Detect which cell encompasses the target text, then output its [x, y] center coordinate. 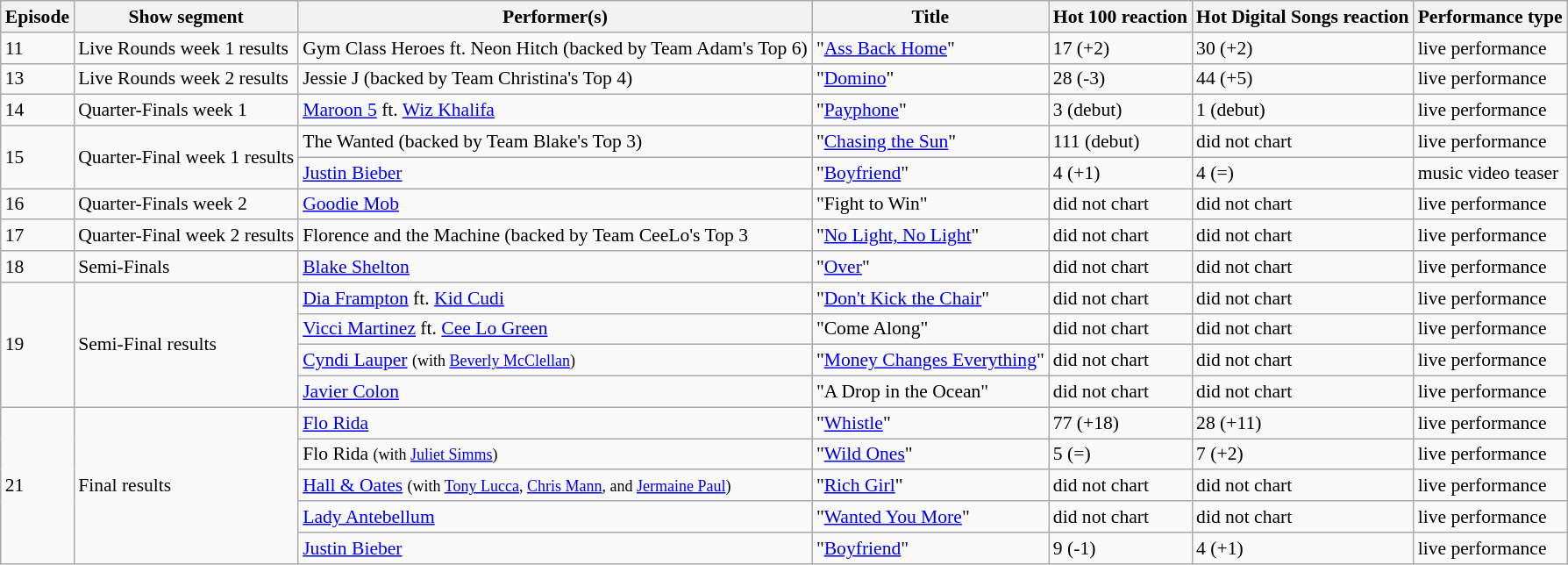
13 [37, 79]
1 (debut) [1303, 111]
The Wanted (backed by Team Blake's Top 3) [555, 142]
Title [930, 17]
9 (-1) [1121, 548]
7 (+2) [1303, 454]
Show segment [186, 17]
"Wild Ones" [930, 454]
"Rich Girl" [930, 486]
Flo Rida (with Juliet Simms) [555, 454]
Goodie Mob [555, 204]
Live Rounds week 1 results [186, 48]
Vicci Martinez ft. Cee Lo Green [555, 329]
Javier Colon [555, 392]
Hall & Oates (with Tony Lucca, Chris Mann, and Jermaine Paul) [555, 486]
"Wanted You More" [930, 517]
30 (+2) [1303, 48]
"Don't Kick the Chair" [930, 298]
"Money Changes Everything" [930, 361]
Gym Class Heroes ft. Neon Hitch (backed by Team Adam's Top 6) [555, 48]
111 (debut) [1121, 142]
"Come Along" [930, 329]
11 [37, 48]
3 (debut) [1121, 111]
21 [37, 485]
Florence and the Machine (backed by Team CeeLo's Top 3 [555, 236]
"Whistle" [930, 423]
Flo Rida [555, 423]
Hot Digital Songs reaction [1303, 17]
Blake Shelton [555, 267]
4 (=) [1303, 173]
19 [37, 345]
44 (+5) [1303, 79]
Performer(s) [555, 17]
Live Rounds week 2 results [186, 79]
17 (+2) [1121, 48]
17 [37, 236]
18 [37, 267]
Quarter-Finals week 1 [186, 111]
28 (+11) [1303, 423]
Final results [186, 485]
"Fight to Win" [930, 204]
"No Light, No Light" [930, 236]
5 (=) [1121, 454]
Jessie J (backed by Team Christina's Top 4) [555, 79]
15 [37, 158]
"A Drop in the Ocean" [930, 392]
14 [37, 111]
28 (-3) [1121, 79]
"Ass Back Home" [930, 48]
Quarter-Finals week 2 [186, 204]
77 (+18) [1121, 423]
music video teaser [1491, 173]
Performance type [1491, 17]
Maroon 5 ft. Wiz Khalifa [555, 111]
"Over" [930, 267]
Dia Frampton ft. Kid Cudi [555, 298]
"Payphone" [930, 111]
Quarter-Final week 2 results [186, 236]
Quarter-Final week 1 results [186, 158]
Semi-Final results [186, 345]
"Domino" [930, 79]
Hot 100 reaction [1121, 17]
Episode [37, 17]
"Chasing the Sun" [930, 142]
Cyndi Lauper (with Beverly McClellan) [555, 361]
Lady Antebellum [555, 517]
16 [37, 204]
Semi-Finals [186, 267]
